Search for the cell housing the specified text and yield its [x, y] center coordinate. 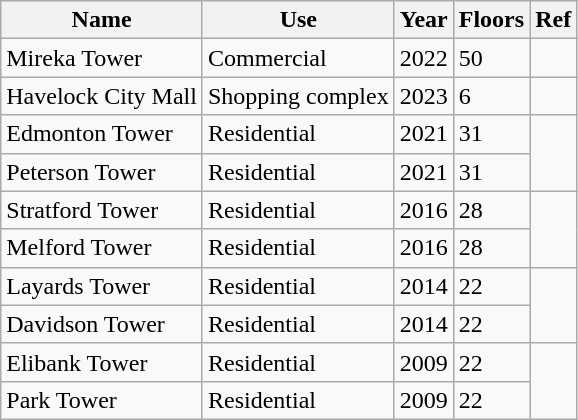
Ref [554, 20]
Edmonton Tower [102, 134]
Stratford Tower [102, 210]
Layards Tower [102, 286]
Melford Tower [102, 248]
Floors [491, 20]
Shopping complex [298, 96]
Park Tower [102, 400]
Elibank Tower [102, 362]
2022 [424, 58]
Year [424, 20]
50 [491, 58]
2023 [424, 96]
Name [102, 20]
Use [298, 20]
Havelock City Mall [102, 96]
6 [491, 96]
Peterson Tower [102, 172]
Mireka Tower [102, 58]
Davidson Tower [102, 324]
Commercial [298, 58]
